Locate the cell with the specified text and output its (x, y) center coordinate. 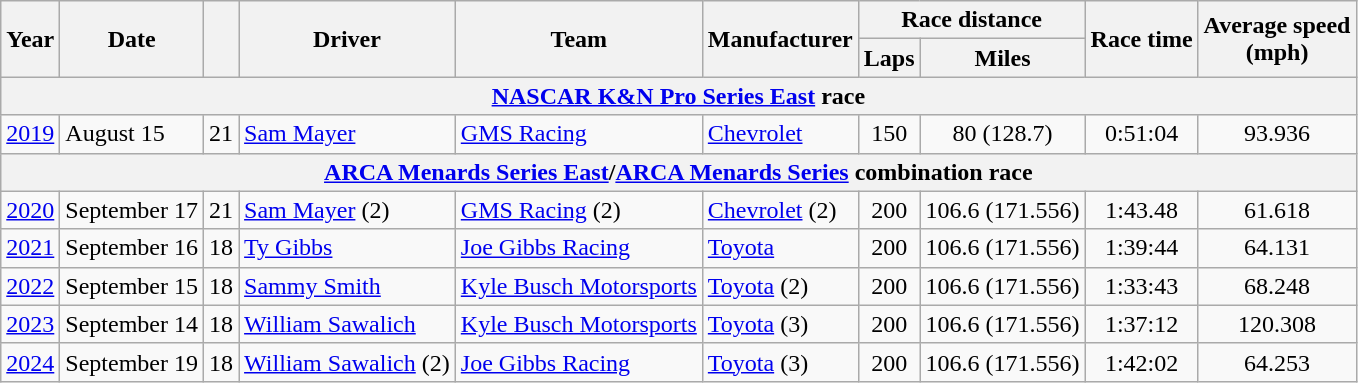
Sammy Smith (348, 286)
Manufacturer (780, 39)
68.248 (1277, 286)
64.253 (1277, 362)
2024 (30, 362)
2021 (30, 248)
ARCA Menards Series East/ARCA Menards Series combination race (678, 172)
August 15 (132, 134)
Team (578, 39)
2023 (30, 324)
1:39:44 (1142, 248)
September 19 (132, 362)
September 14 (132, 324)
September 15 (132, 286)
80 (128.7) (1002, 134)
Laps (889, 58)
Year (30, 39)
64.131 (1277, 248)
150 (889, 134)
Ty Gibbs (348, 248)
Toyota (780, 248)
Chevrolet (780, 134)
NASCAR K&N Pro Series East race (678, 96)
0:51:04 (1142, 134)
Chevrolet (2) (780, 210)
Miles (1002, 58)
93.936 (1277, 134)
Date (132, 39)
Race distance (972, 20)
September 17 (132, 210)
2022 (30, 286)
2020 (30, 210)
William Sawalich (2) (348, 362)
61.618 (1277, 210)
Race time (1142, 39)
GMS Racing (578, 134)
1:42:02 (1142, 362)
GMS Racing (2) (578, 210)
120.308 (1277, 324)
1:43.48 (1142, 210)
2019 (30, 134)
1:37:12 (1142, 324)
William Sawalich (348, 324)
September 16 (132, 248)
Sam Mayer (2) (348, 210)
1:33:43 (1142, 286)
Toyota (2) (780, 286)
Driver (348, 39)
Average speed(mph) (1277, 39)
Sam Mayer (348, 134)
